Identify which cell holds the provided text, then report its (x, y) central coordinate. 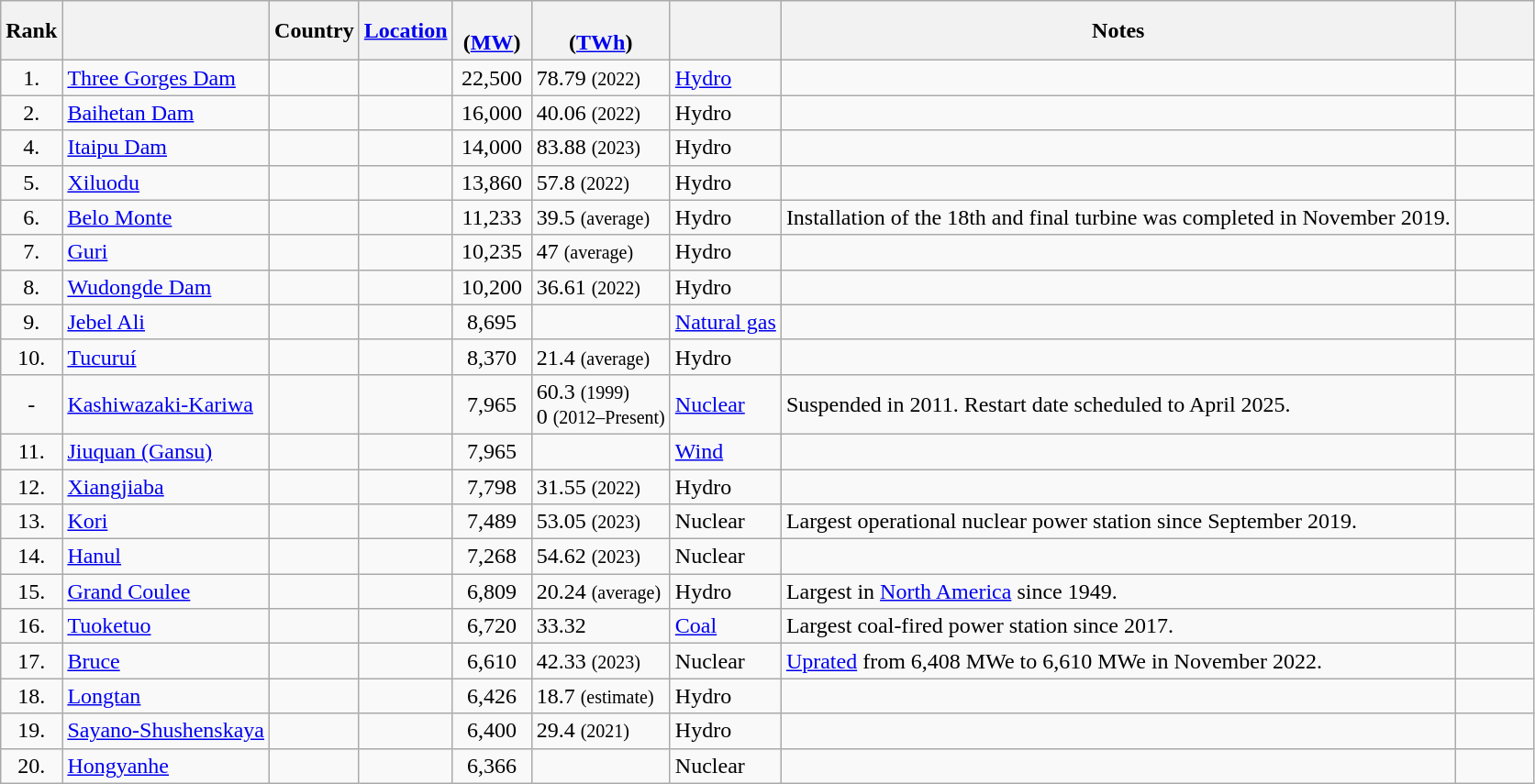
14,000 (492, 148)
Natural gas (725, 322)
Suspended in 2011. Restart date scheduled to April 2025. (1118, 403)
Grand Coulee (166, 591)
Coal (725, 626)
6,400 (492, 731)
18.7 (estimate) (600, 696)
16. (31, 626)
Baihetan Dam (166, 113)
54.62 (2023) (600, 557)
7,489 (492, 522)
7. (31, 252)
10,235 (492, 252)
Location (406, 31)
6,809 (492, 591)
5. (31, 182)
Installation of the 18th and final turbine was completed in November 2019. (1118, 217)
Tuoketuo (166, 626)
6,426 (492, 696)
Guri (166, 252)
Jiuquan (Gansu) (166, 451)
47 (average) (600, 252)
53.05 (2023) (600, 522)
11,233 (492, 217)
22,500 (492, 78)
14. (31, 557)
18. (31, 696)
Notes (1118, 31)
(TWh) (600, 31)
Bruce (166, 661)
Three Gorges Dam (166, 78)
Largest operational nuclear power station since September 2019. (1118, 522)
1. (31, 78)
39.5 (average) (600, 217)
29.4 (2021) (600, 731)
10. (31, 357)
Kori (166, 522)
Jebel Ali (166, 322)
Largest in North America since 1949. (1118, 591)
57.8 (2022) (600, 182)
Hanul (166, 557)
7,268 (492, 557)
21.4 (average) (600, 357)
11. (31, 451)
7,798 (492, 487)
6,366 (492, 766)
12. (31, 487)
Sayano-Shushenskaya (166, 731)
Wind (725, 451)
6,720 (492, 626)
Wudongde Dam (166, 287)
2. (31, 113)
Tucuruí (166, 357)
6,610 (492, 661)
31.55 (2022) (600, 487)
8,370 (492, 357)
13,860 (492, 182)
Xiluodu (166, 182)
8,695 (492, 322)
Uprated from 6,408 MWe to 6,610 MWe in November 2022. (1118, 661)
60.3 (1999) 0 (2012–Present) (600, 403)
42.33 (2023) (600, 661)
20. (31, 766)
6. (31, 217)
Hongyanhe (166, 766)
78.79 (2022) (600, 78)
Kashiwazaki-Kariwa (166, 403)
Rank (31, 31)
9. (31, 322)
13. (31, 522)
Country (315, 31)
4. (31, 148)
(MW) (492, 31)
10,200 (492, 287)
Belo Monte (166, 217)
83.88 (2023) (600, 148)
Longtan (166, 696)
Largest coal-fired power station since 2017. (1118, 626)
36.61 (2022) (600, 287)
20.24 (average) (600, 591)
19. (31, 731)
Xiangjiaba (166, 487)
33.32 (600, 626)
15. (31, 591)
16,000 (492, 113)
17. (31, 661)
Itaipu Dam (166, 148)
- (31, 403)
40.06 (2022) (600, 113)
8. (31, 287)
